Provide the [x, y] coordinate of the cell's center where the given text is located.  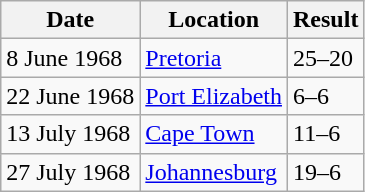
6–6 [326, 96]
19–6 [326, 172]
Result [326, 20]
Cape Town [214, 134]
Johannesburg [214, 172]
11–6 [326, 134]
13 July 1968 [70, 134]
Pretoria [214, 58]
27 July 1968 [70, 172]
8 June 1968 [70, 58]
22 June 1968 [70, 96]
Port Elizabeth [214, 96]
Date [70, 20]
Location [214, 20]
25–20 [326, 58]
